Locate the cell with the specified text and output its [x, y] center coordinate. 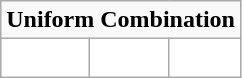
Pants [204, 58]
Helmet [46, 58]
Uniform Combination [121, 20]
Jersey [130, 58]
